Return the (x, y) coordinate for the center point of the cell that contains the specified text.  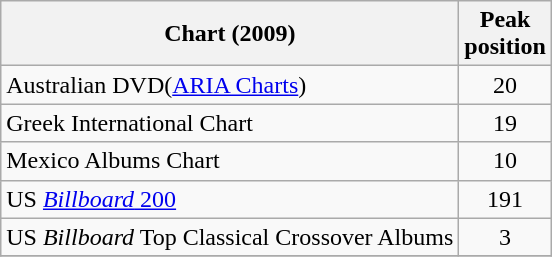
19 (505, 123)
Greek International Chart (230, 123)
191 (505, 199)
Chart (2009) (230, 34)
3 (505, 237)
Mexico Albums Chart (230, 161)
US Billboard 200 (230, 199)
10 (505, 161)
20 (505, 85)
Peakposition (505, 34)
US Billboard Top Classical Crossover Albums (230, 237)
Australian DVD(ARIA Charts) (230, 85)
